Find where the given text appears and provide that cell's center as [x, y] coordinate. 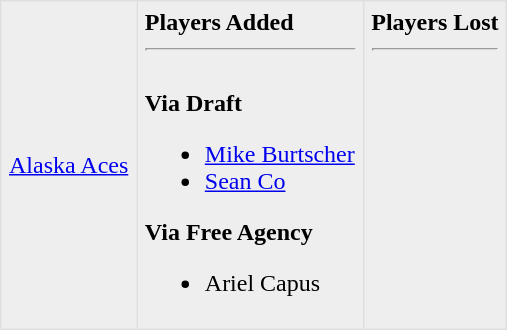
Players Lost [435, 165]
Players Added Via DraftMike BurtscherSean CoVia Free AgencyAriel Capus [250, 165]
Alaska Aces [69, 165]
